Detect which cell encompasses the target text, then output its (x, y) center coordinate. 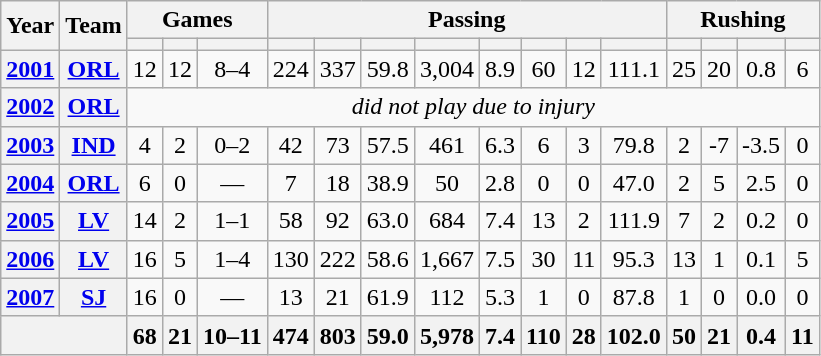
10–11 (232, 335)
did not play due to injury (473, 107)
Games (197, 20)
6.3 (500, 145)
73 (338, 145)
-3.5 (762, 145)
4 (144, 145)
47.0 (634, 183)
IND (94, 145)
111.9 (634, 221)
79.8 (634, 145)
38.9 (388, 183)
14 (144, 221)
59.0 (388, 335)
61.9 (388, 297)
30 (544, 259)
2.8 (500, 183)
2004 (30, 183)
111.1 (634, 69)
68 (144, 335)
25 (684, 69)
Rushing (742, 20)
5,978 (446, 335)
461 (446, 145)
1,667 (446, 259)
3 (584, 145)
803 (338, 335)
58 (290, 221)
-7 (718, 145)
2007 (30, 297)
2003 (30, 145)
224 (290, 69)
0.4 (762, 335)
95.3 (634, 259)
2006 (30, 259)
110 (544, 335)
60 (544, 69)
18 (338, 183)
87.8 (634, 297)
0–2 (232, 145)
58.6 (388, 259)
63.0 (388, 221)
28 (584, 335)
92 (338, 221)
2.5 (762, 183)
102.0 (634, 335)
130 (290, 259)
Team (94, 26)
112 (446, 297)
684 (446, 221)
2002 (30, 107)
2005 (30, 221)
8–4 (232, 69)
474 (290, 335)
20 (718, 69)
337 (338, 69)
57.5 (388, 145)
42 (290, 145)
3,004 (446, 69)
SJ (94, 297)
0.2 (762, 221)
222 (338, 259)
8.9 (500, 69)
1–4 (232, 259)
0.8 (762, 69)
0.1 (762, 259)
1–1 (232, 221)
5.3 (500, 297)
Year (30, 26)
2001 (30, 69)
0.0 (762, 297)
Passing (466, 20)
7.5 (500, 259)
59.8 (388, 69)
